Pinpoint the cell where the given text exists, returning its [X, Y] midpoint coordinate. 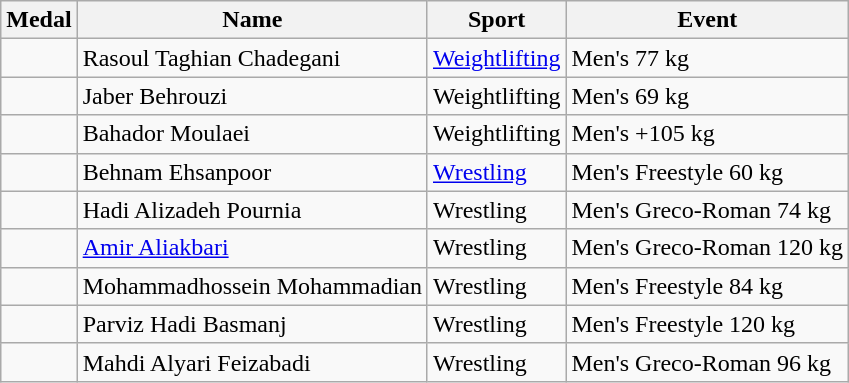
Bahador Moulaei [252, 134]
Men's Greco-Roman 120 kg [708, 248]
Mohammadhossein Mohammadian [252, 286]
Mahdi Alyari Feizabadi [252, 362]
Behnam Ehsanpoor [252, 172]
Rasoul Taghian Chadegani [252, 58]
Hadi Alizadeh Pournia [252, 210]
Name [252, 20]
Men's Greco-Roman 96 kg [708, 362]
Event [708, 20]
Amir Aliakbari [252, 248]
Men's Greco-Roman 74 kg [708, 210]
Men's Freestyle 120 kg [708, 324]
Men's Freestyle 84 kg [708, 286]
Men's Freestyle 60 kg [708, 172]
Medal [39, 20]
Sport [496, 20]
Men's +105 kg [708, 134]
Jaber Behrouzi [252, 96]
Men's 77 kg [708, 58]
Men's 69 kg [708, 96]
Parviz Hadi Basmanj [252, 324]
